From the cell containing the given text, extract its center point as (x, y) coordinate. 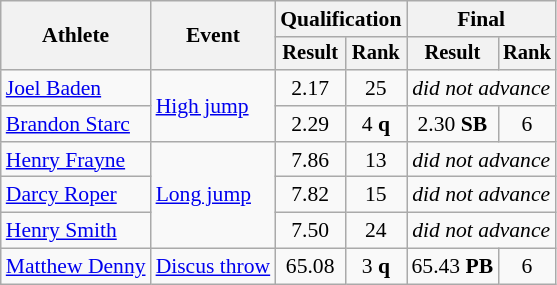
Qualification (340, 19)
2.30 SB (452, 124)
Event (214, 36)
7.82 (310, 195)
15 (376, 195)
2.17 (310, 88)
4 q (376, 124)
Discus throw (214, 267)
Final (480, 19)
25 (376, 88)
65.08 (310, 267)
Henry Frayne (76, 160)
7.86 (310, 160)
Athlete (76, 36)
13 (376, 160)
3 q (376, 267)
7.50 (310, 231)
Brandon Starc (76, 124)
24 (376, 231)
Matthew Denny (76, 267)
Long jump (214, 196)
65.43 PB (452, 267)
2.29 (310, 124)
Joel Baden (76, 88)
Darcy Roper (76, 195)
High jump (214, 106)
Henry Smith (76, 231)
